Provide the [X, Y] coordinate of the cell's center where the given text is located.  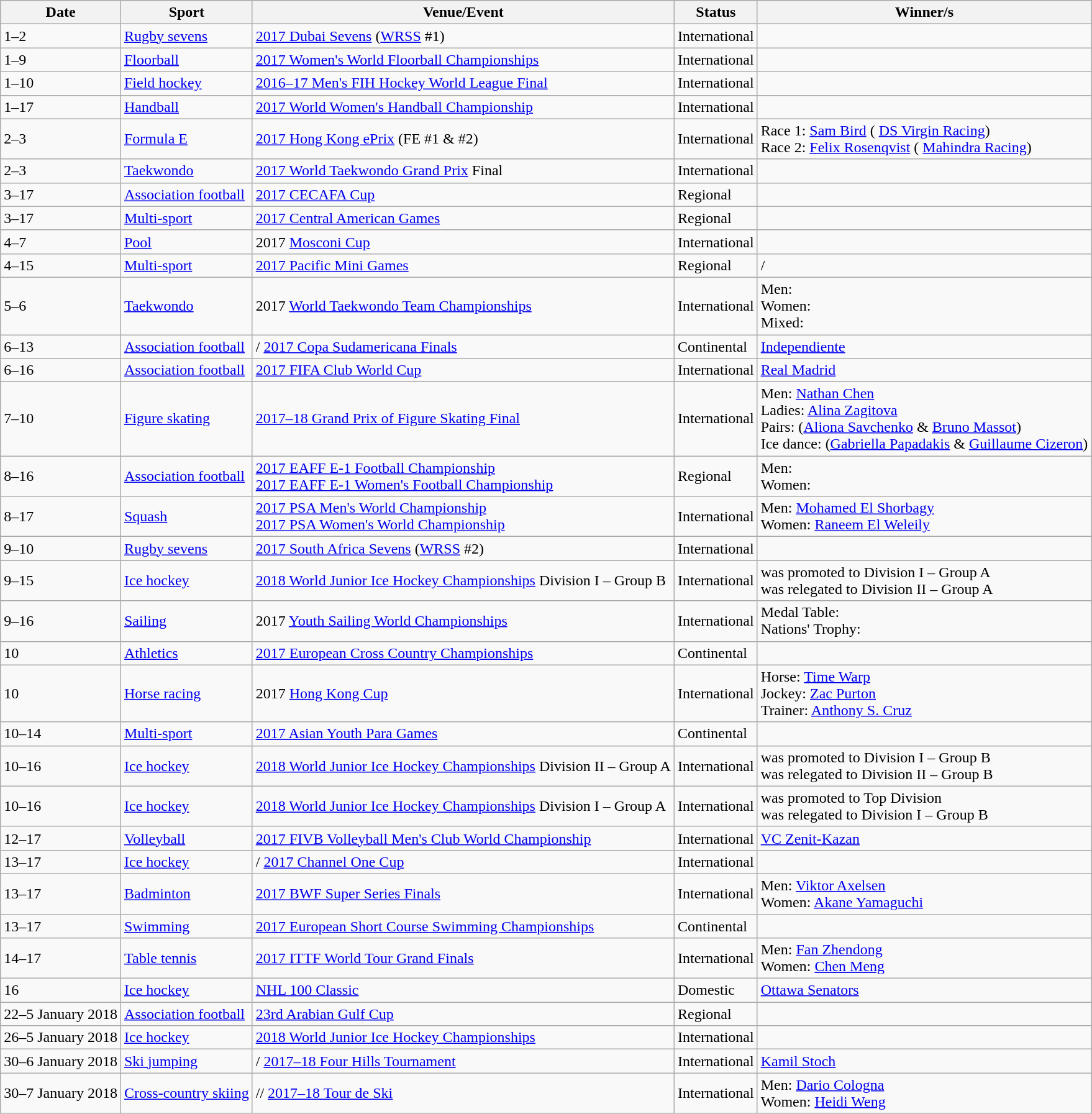
9–10 [61, 549]
Sailing [186, 621]
10–14 [61, 734]
2017 EAFF E-1 Football Championship 2017 EAFF E-1 Women's Football Championship [463, 476]
2017 Youth Sailing World Championships [463, 621]
2017 PSA Men's World Championship 2017 PSA Women's World Championship [463, 517]
2017 CECAFA Cup [463, 194]
2017 Mosconi Cup [463, 242]
2018 World Junior Ice Hockey Championships Division I – Group B [463, 580]
Squash [186, 517]
30–7 January 2018 [61, 1093]
Status [716, 12]
was promoted to Division I – Group A was relegated to Division II – Group A [924, 580]
/ 2017 Channel One Cup [463, 862]
Men: Viktor AxelsenWomen: Akane Yamaguchi [924, 893]
22–5 January 2018 [61, 1014]
Ski jumping [186, 1061]
6–16 [61, 370]
2017 World Taekwondo Team Championships [463, 306]
Badminton [186, 893]
/ [924, 265]
Floorball [186, 60]
NHL 100 Classic [463, 990]
Formula E [186, 139]
Medal Table: Nations' Trophy: [924, 621]
Men: Fan ZhendongWomen: Chen Meng [924, 958]
9–16 [61, 621]
Men: Dario ColognaWomen: Heidi Weng [924, 1093]
26–5 January 2018 [61, 1038]
5–6 [61, 306]
9–15 [61, 580]
2018 World Junior Ice Hockey Championships Division I – Group A [463, 806]
16 [61, 990]
2017 Pacific Mini Games [463, 265]
was promoted to Top Division was relegated to Division I – Group B [924, 806]
Men: Women: [924, 476]
Sport [186, 12]
Independiente [924, 346]
2017 BWF Super Series Finals [463, 893]
// 2017–18 Tour de Ski [463, 1093]
2017 Women's World Floorball Championships [463, 60]
Cross-country skiing [186, 1093]
4–15 [61, 265]
2017 European Cross Country Championships [463, 653]
2017 South Africa Sevens (WRSS #2) [463, 549]
8–17 [61, 517]
was promoted to Division I – Group B was relegated to Division II – Group B [924, 765]
Pool [186, 242]
2017 Hong Kong ePrix (FE #1 & #2) [463, 139]
2017 Dubai Sevens (WRSS #1) [463, 36]
12–17 [61, 838]
Handball [186, 107]
30–6 January 2018 [61, 1061]
2017 Central American Games [463, 218]
/ 2017 Copa Sudamericana Finals [463, 346]
4–7 [61, 242]
Athletics [186, 653]
Kamil Stoch [924, 1061]
2017 FIVB Volleyball Men's Club World Championship [463, 838]
VC Zenit-Kazan [924, 838]
2017 Asian Youth Para Games [463, 734]
2018 World Junior Ice Hockey Championships [463, 1038]
23rd Arabian Gulf Cup [463, 1014]
Field hockey [186, 83]
2017 World Taekwondo Grand Prix Final [463, 171]
Horse racing [186, 693]
Men: Nathan ChenLadies: Alina ZagitovaPairs: (Aliona Savchenko & Bruno Massot) Ice dance: (Gabriella Papadakis & Guillaume Cizeron) [924, 419]
6–13 [61, 346]
Figure skating [186, 419]
2016–17 Men's FIH Hockey World League Final [463, 83]
Men: Women: Mixed: [924, 306]
Winner/s [924, 12]
Real Madrid [924, 370]
2017 European Short Course Swimming Championships [463, 926]
2017–18 Grand Prix of Figure Skating Final [463, 419]
2017 World Women's Handball Championship [463, 107]
Volleyball [186, 838]
8–16 [61, 476]
Table tennis [186, 958]
Race 1: Sam Bird ( DS Virgin Racing)Race 2: Felix Rosenqvist ( Mahindra Racing) [924, 139]
2018 World Junior Ice Hockey Championships Division II – Group A [463, 765]
/ 2017–18 Four Hills Tournament [463, 1061]
2017 Hong Kong Cup [463, 693]
7–10 [61, 419]
Venue/Event [463, 12]
1–2 [61, 36]
Men: Mohamed El ShorbagyWomen: Raneem El Weleily [924, 517]
Date [61, 12]
Ottawa Senators [924, 990]
1–10 [61, 83]
1–9 [61, 60]
Domestic [716, 990]
Horse: Time WarpJockey: Zac PurtonTrainer: Anthony S. Cruz [924, 693]
Swimming [186, 926]
2017 FIFA Club World Cup [463, 370]
14–17 [61, 958]
1–17 [61, 107]
2017 ITTF World Tour Grand Finals [463, 958]
